Detect which cell encompasses the target text, then output its [X, Y] center coordinate. 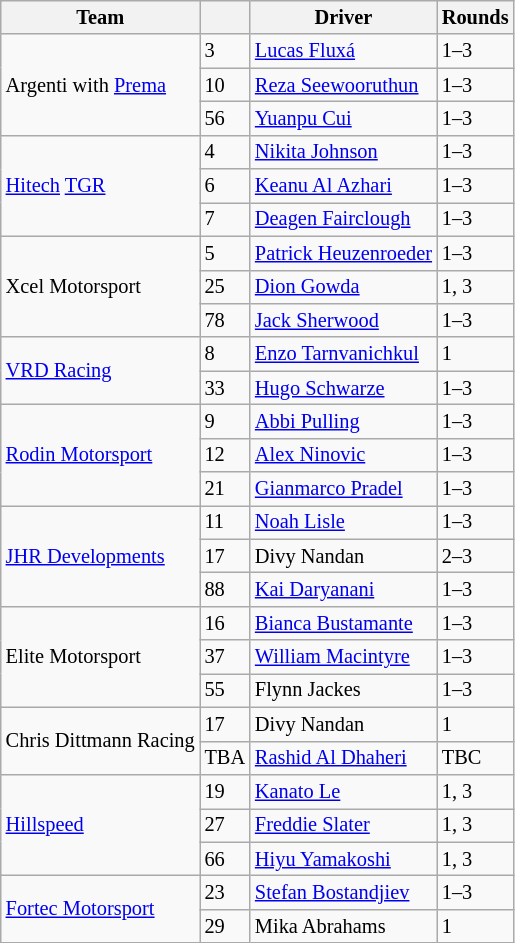
Hillspeed [100, 824]
Chris Dittmann Racing [100, 740]
10 [225, 85]
5 [225, 253]
55 [225, 690]
7 [225, 219]
Patrick Heuzenroeder [344, 253]
88 [225, 589]
Dion Gowda [344, 287]
Team [100, 17]
Noah Lisle [344, 522]
25 [225, 287]
Reza Seewooruthun [344, 85]
Lucas Fluxá [344, 51]
6 [225, 186]
Abbi Pulling [344, 421]
29 [225, 926]
Argenti with Prema [100, 84]
Kai Daryanani [344, 589]
11 [225, 522]
William Macintyre [344, 657]
Alex Ninovic [344, 455]
JHR Developments [100, 556]
Hiyu Yamakoshi [344, 859]
Gianmarco Pradel [344, 489]
19 [225, 791]
Rounds [476, 17]
66 [225, 859]
Driver [344, 17]
37 [225, 657]
16 [225, 623]
Jack Sherwood [344, 320]
Elite Motorsport [100, 656]
Yuanpu Cui [344, 118]
Flynn Jackes [344, 690]
Rashid Al Dhaheri [344, 758]
Deagen Fairclough [344, 219]
9 [225, 421]
Stefan Bostandjiev [344, 892]
27 [225, 825]
Fortec Motorsport [100, 908]
TBA [225, 758]
2–3 [476, 556]
Mika Abrahams [344, 926]
33 [225, 388]
Freddie Slater [344, 825]
Nikita Johnson [344, 152]
Bianca Bustamante [344, 623]
56 [225, 118]
VRD Racing [100, 370]
Enzo Tarnvanichkul [344, 354]
Xcel Motorsport [100, 286]
4 [225, 152]
Hugo Schwarze [344, 388]
8 [225, 354]
TBC [476, 758]
3 [225, 51]
21 [225, 489]
Rodin Motorsport [100, 454]
12 [225, 455]
Hitech TGR [100, 186]
Kanato Le [344, 791]
Keanu Al Azhari [344, 186]
23 [225, 892]
78 [225, 320]
